For the text-containing cell, return its midpoint in [x, y] coordinate format. 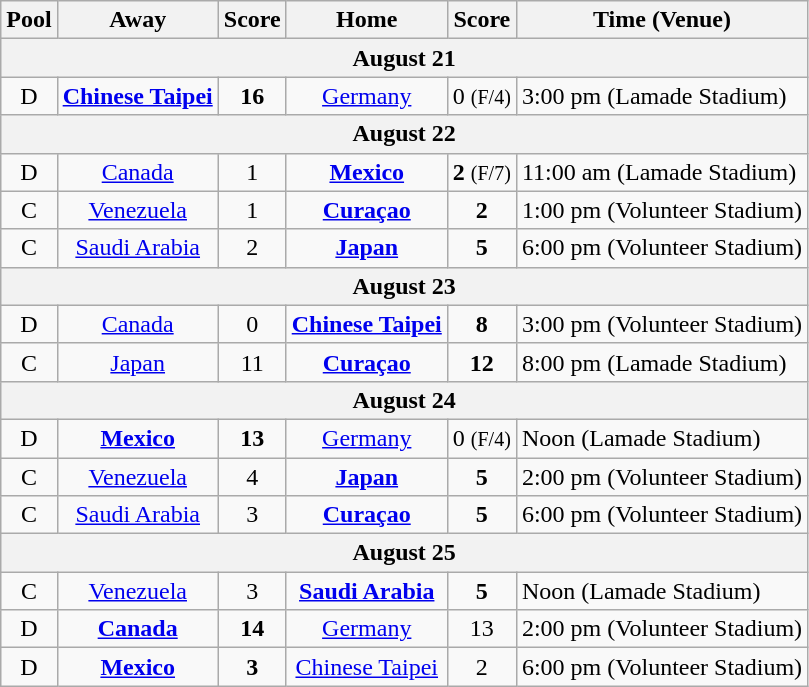
August 25 [404, 553]
Away [138, 20]
August 23 [404, 286]
8:00 pm (Lamade Stadium) [662, 362]
Time (Venue) [662, 20]
2 (F/7) [482, 172]
Home [366, 20]
Pool [29, 20]
1:00 pm (Volunteer Stadium) [662, 210]
8 [482, 324]
4 [252, 477]
14 [252, 629]
3:00 pm (Lamade Stadium) [662, 96]
16 [252, 96]
11:00 am (Lamade Stadium) [662, 172]
11 [252, 362]
August 24 [404, 400]
August 22 [404, 134]
12 [482, 362]
August 21 [404, 58]
0 [252, 324]
3:00 pm (Volunteer Stadium) [662, 324]
